Extract the (x, y) coordinate from the center of the cell holding the provided text.  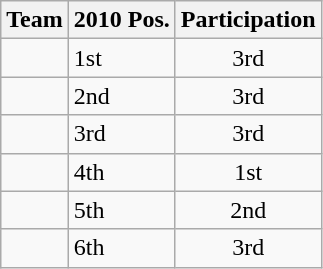
6th (122, 248)
2010 Pos. (122, 20)
Participation (248, 20)
4th (122, 172)
5th (122, 210)
Team (35, 20)
